For the text-containing cell, return its midpoint in [X, Y] coordinate format. 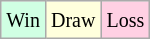
Win [24, 20]
Loss [126, 20]
Draw [72, 20]
